Return (X, Y) of the center of cell containing provided text 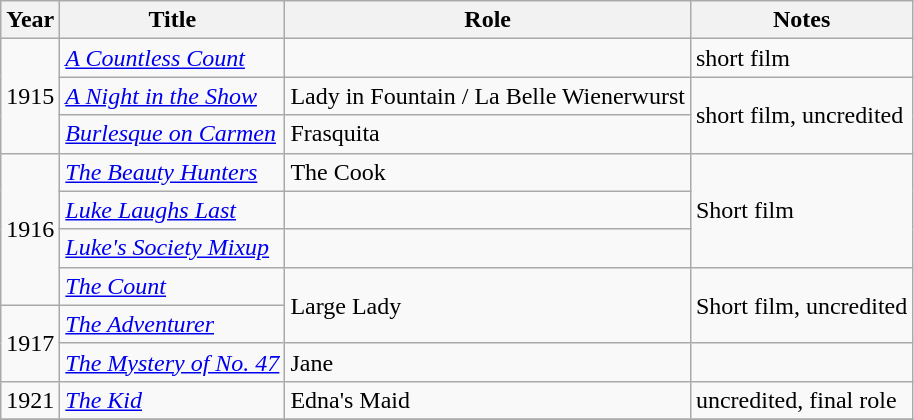
Edna's Maid (488, 400)
Burlesque on Carmen (172, 134)
Title (172, 20)
The Kid (172, 400)
The Mystery of No. 47 (172, 362)
The Beauty Hunters (172, 172)
Jane (488, 362)
Short film (801, 210)
short film, uncredited (801, 115)
Luke Laughs Last (172, 210)
The Adventurer (172, 324)
Role (488, 20)
A Countless Count (172, 58)
The Cook (488, 172)
Frasquita (488, 134)
short film (801, 58)
1916 (30, 229)
1917 (30, 343)
Year (30, 20)
Luke's Society Mixup (172, 248)
Lady in Fountain / La Belle Wienerwurst (488, 96)
1921 (30, 400)
Notes (801, 20)
1915 (30, 96)
Short film, uncredited (801, 305)
uncredited, final role (801, 400)
Large Lady (488, 305)
A Night in the Show (172, 96)
The Count (172, 286)
